Return (x, y) of the center of cell containing provided text 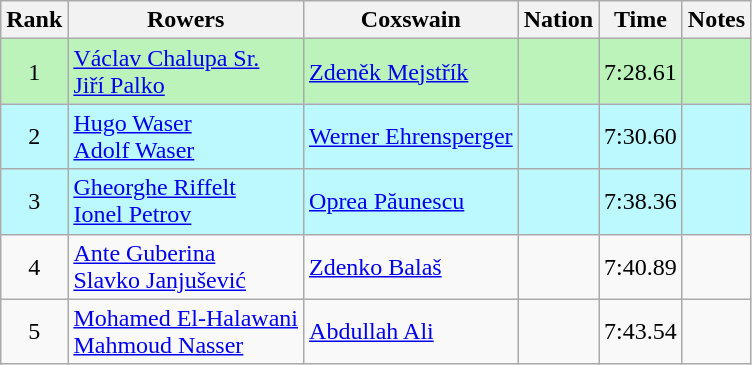
Abdullah Ali (412, 332)
Time (641, 20)
7:40.89 (641, 266)
7:43.54 (641, 332)
Václav Chalupa Sr. Jiří Palko (186, 72)
Rank (34, 20)
1 (34, 72)
Mohamed El-Halawani Mahmoud Nasser (186, 332)
Gheorghe Riffelt Ionel Petrov (186, 202)
7:28.61 (641, 72)
Coxswain (412, 20)
3 (34, 202)
Notes (716, 20)
Oprea Păunescu (412, 202)
Zdenko Balaš (412, 266)
Zdeněk Mejstřík (412, 72)
7:30.60 (641, 136)
5 (34, 332)
4 (34, 266)
Ante Guberina Slavko Janjušević (186, 266)
Nation (558, 20)
Hugo Waser Adolf Waser (186, 136)
2 (34, 136)
Rowers (186, 20)
7:38.36 (641, 202)
Werner Ehrensperger (412, 136)
